From the cell containing the given text, extract its center point as (x, y) coordinate. 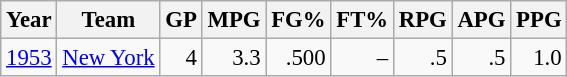
4 (181, 58)
RPG (422, 20)
APG (482, 20)
Team (108, 20)
– (362, 58)
New York (108, 58)
.500 (298, 58)
1.0 (539, 58)
FG% (298, 20)
Year (29, 20)
PPG (539, 20)
1953 (29, 58)
3.3 (234, 58)
GP (181, 20)
MPG (234, 20)
FT% (362, 20)
